From the cell containing the given text, extract its center point as (x, y) coordinate. 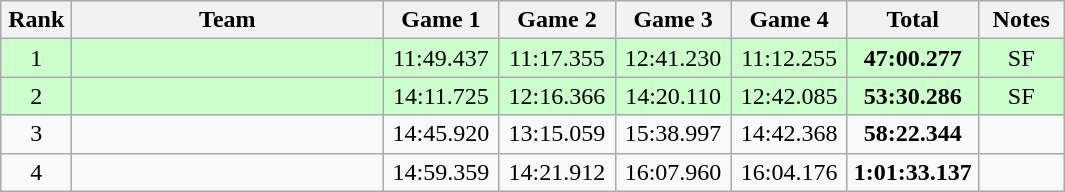
2 (36, 96)
Game 4 (789, 20)
Game 2 (557, 20)
1:01:33.137 (912, 172)
13:15.059 (557, 134)
11:17.355 (557, 58)
14:59.359 (441, 172)
16:04.176 (789, 172)
14:20.110 (673, 96)
1 (36, 58)
Rank (36, 20)
53:30.286 (912, 96)
15:38.997 (673, 134)
11:49.437 (441, 58)
Game 1 (441, 20)
11:12.255 (789, 58)
14:45.920 (441, 134)
12:42.085 (789, 96)
3 (36, 134)
12:41.230 (673, 58)
Team (228, 20)
12:16.366 (557, 96)
58:22.344 (912, 134)
Total (912, 20)
16:07.960 (673, 172)
47:00.277 (912, 58)
Game 3 (673, 20)
14:42.368 (789, 134)
Notes (1021, 20)
14:21.912 (557, 172)
14:11.725 (441, 96)
4 (36, 172)
